Extract the [X, Y] coordinate from the center of the cell holding the provided text.  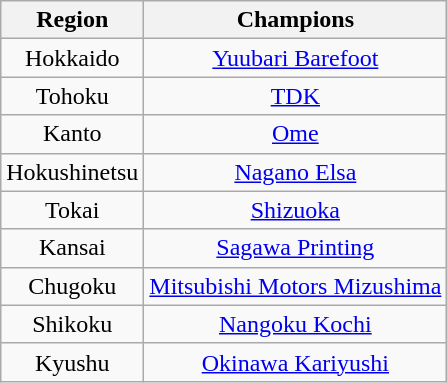
Mitsubishi Motors Mizushima [296, 286]
Shizuoka [296, 210]
Tokai [72, 210]
Shikoku [72, 324]
Okinawa Kariyushi [296, 362]
Kyushu [72, 362]
Sagawa Printing [296, 248]
Chugoku [72, 286]
Yuubari Barefoot [296, 58]
Nagano Elsa [296, 172]
Region [72, 20]
TDK [296, 96]
Hokkaido [72, 58]
Ome [296, 134]
Champions [296, 20]
Kanto [72, 134]
Kansai [72, 248]
Nangoku Kochi [296, 324]
Tohoku [72, 96]
Hokushinetsu [72, 172]
